Return [x, y] of the center of cell containing provided text 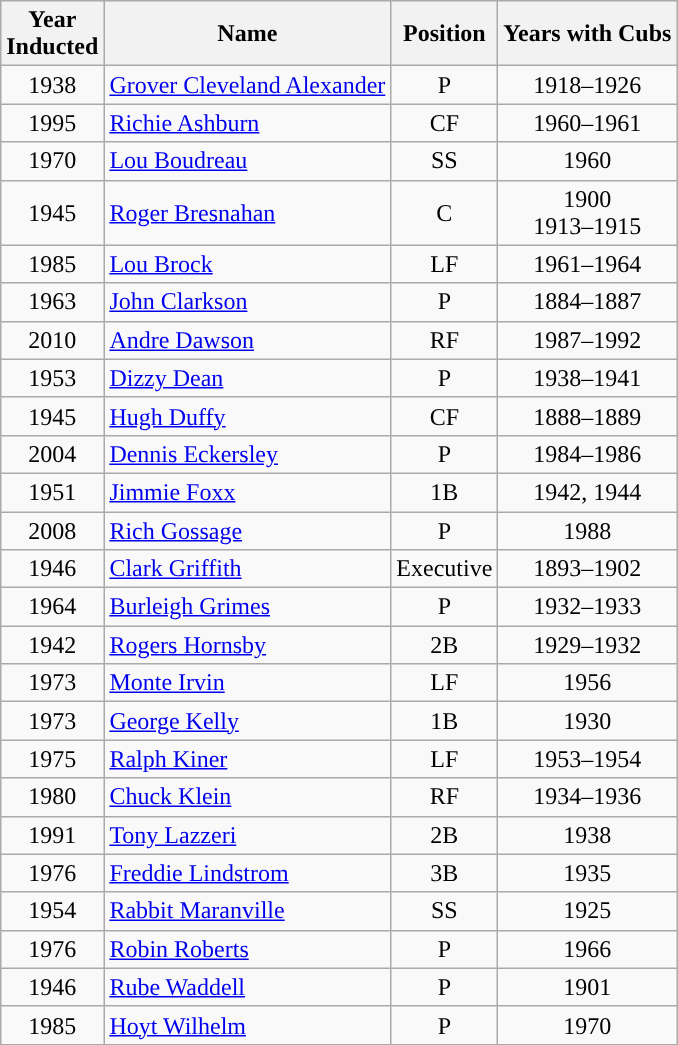
Chuck Klein [248, 797]
1966 [588, 949]
1995 [52, 123]
19001913–1915 [588, 212]
1925 [588, 911]
1942, 1944 [588, 492]
Grover Cleveland Alexander [248, 85]
1984–1986 [588, 454]
1960–1961 [588, 123]
Rogers Hornsby [248, 645]
1961–1964 [588, 264]
Jimmie Foxx [248, 492]
1987–1992 [588, 340]
Richie Ashburn [248, 123]
1953 [52, 378]
Hoyt Wilhelm [248, 1025]
C [444, 212]
George Kelly [248, 721]
1980 [52, 797]
1932–1933 [588, 607]
Rabbit Maranville [248, 911]
John Clarkson [248, 302]
1956 [588, 683]
1893–1902 [588, 569]
Freddie Lindstrom [248, 873]
Dizzy Dean [248, 378]
Executive [444, 569]
1988 [588, 531]
1964 [52, 607]
3B [444, 873]
YearInducted [52, 34]
Clark Griffith [248, 569]
1934–1936 [588, 797]
Rich Gossage [248, 531]
Years with Cubs [588, 34]
1951 [52, 492]
2008 [52, 531]
Robin Roberts [248, 949]
1960 [588, 161]
1901 [588, 987]
Lou Brock [248, 264]
1942 [52, 645]
1975 [52, 759]
1954 [52, 911]
1884–1887 [588, 302]
Dennis Eckersley [248, 454]
Hugh Duffy [248, 416]
Tony Lazzeri [248, 835]
2010 [52, 340]
Burleigh Grimes [248, 607]
1938–1941 [588, 378]
Monte Irvin [248, 683]
Roger Bresnahan [248, 212]
1953–1954 [588, 759]
Lou Boudreau [248, 161]
1935 [588, 873]
1888–1889 [588, 416]
1929–1932 [588, 645]
Andre Dawson [248, 340]
Name [248, 34]
Rube Waddell [248, 987]
Position [444, 34]
1930 [588, 721]
1918–1926 [588, 85]
1991 [52, 835]
1963 [52, 302]
2004 [52, 454]
Ralph Kiner [248, 759]
